Identify which cell holds the provided text, then report its [X, Y] central coordinate. 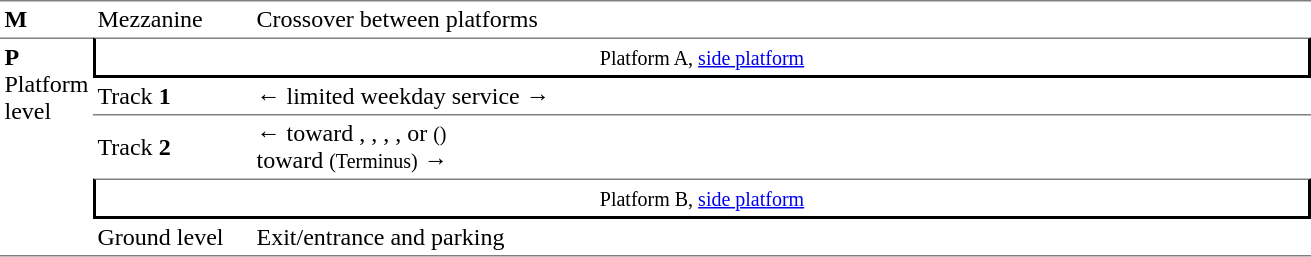
Track 1 [172, 97]
Track 2 [172, 148]
← limited weekday service → [782, 97]
Mezzanine [172, 19]
Exit/entrance and parking [782, 238]
← toward , , , , or () toward (Terminus) → [782, 148]
PPlatform level [46, 148]
M [46, 19]
Platform B, side platform [702, 198]
Platform A, side platform [702, 58]
Crossover between platforms [782, 19]
Ground level [172, 238]
